Capture the cell that displays the provided text and extract its (x, y) central coordinate. 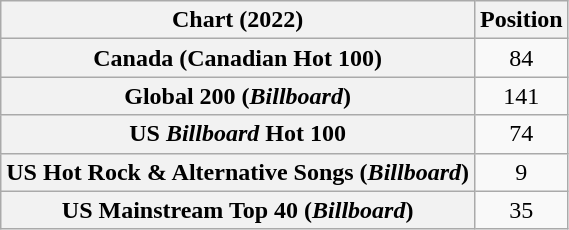
Position (521, 20)
US Billboard Hot 100 (238, 134)
US Mainstream Top 40 (Billboard) (238, 210)
74 (521, 134)
141 (521, 96)
9 (521, 172)
84 (521, 58)
Global 200 (Billboard) (238, 96)
Canada (Canadian Hot 100) (238, 58)
35 (521, 210)
US Hot Rock & Alternative Songs (Billboard) (238, 172)
Chart (2022) (238, 20)
